Locate the cell with the specified text and output its (X, Y) center coordinate. 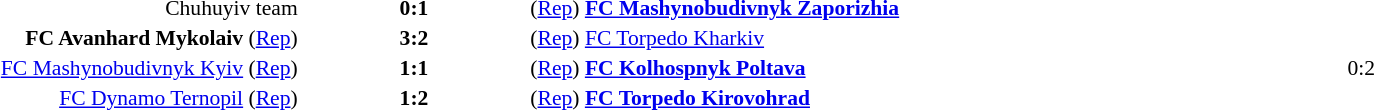
(Rep) FC Torpedo Kharkiv (718, 38)
3:2 (414, 38)
1:1 (414, 68)
(Rep) FC Kolhospnyk Poltava (718, 68)
